Search for the cell housing the specified text and yield its [x, y] center coordinate. 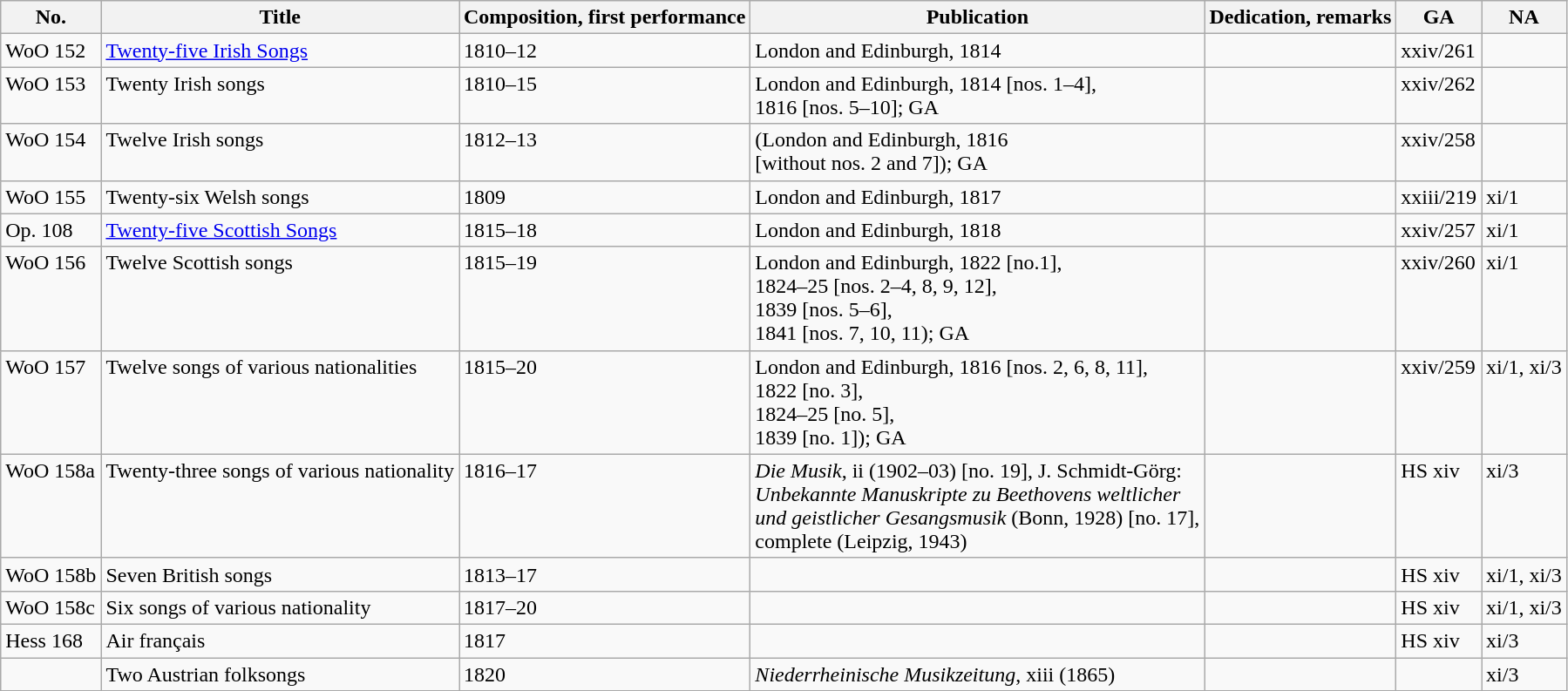
1809 [604, 197]
Twelve Irish songs [281, 152]
xxiv/261 [1439, 51]
xxiv/258 [1439, 152]
London and Edinburgh, 1816 [nos. 2, 6, 8, 11],1822 [no. 3],1824–25 [no. 5],1839 [no. 1]); GA [978, 403]
WoO 154 [51, 152]
Six songs of various nationality [281, 607]
WoO 158b [51, 574]
xxiii/219 [1439, 197]
1816–17 [604, 505]
xxiv/259 [1439, 403]
WoO 158a [51, 505]
1810–15 [604, 96]
London and Edinburgh, 1818 [978, 230]
1815–19 [604, 298]
Twenty-five Scottish Songs [281, 230]
1817–20 [604, 607]
WoO 152 [51, 51]
London and Edinburgh, 1817 [978, 197]
1815–18 [604, 230]
xxiv/262 [1439, 96]
Twenty-five Irish Songs [281, 51]
NA [1524, 17]
WoO 153 [51, 96]
1815–20 [604, 403]
Twelve songs of various nationalities [281, 403]
WoO 156 [51, 298]
London and Edinburgh, 1822 [no.1],1824–25 [nos. 2–4, 8, 9, 12],1839 [nos. 5–6],1841 [nos. 7, 10, 11); GA [978, 298]
1810–12 [604, 51]
GA [1439, 17]
Seven British songs [281, 574]
(London and Edinburgh, 1816 [without nos. 2 and 7]); GA [978, 152]
London and Edinburgh, 1814 [978, 51]
1813–17 [604, 574]
Twenty Irish songs [281, 96]
Dedication, remarks [1300, 17]
Niederrheinische Musikzeitung, xiii (1865) [978, 674]
Two Austrian folksongs [281, 674]
WoO 157 [51, 403]
No. [51, 17]
Air français [281, 640]
1817 [604, 640]
Twenty-three songs of various nationality [281, 505]
1820 [604, 674]
Hess 168 [51, 640]
WoO 155 [51, 197]
xxiv/257 [1439, 230]
Publication [978, 17]
1812–13 [604, 152]
xxiv/260 [1439, 298]
Op. 108 [51, 230]
Twenty-six Welsh songs [281, 197]
Twelve Scottish songs [281, 298]
London and Edinburgh, 1814 [nos. 1–4], 1816 [nos. 5–10]; GA [978, 96]
Title [281, 17]
WoO 158c [51, 607]
Composition, first performance [604, 17]
